Determine the (X, Y) coordinate at the center of the cell enclosing the given text.  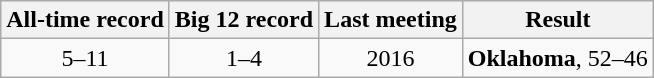
5–11 (86, 58)
Big 12 record (244, 20)
1–4 (244, 58)
Oklahoma, 52–46 (558, 58)
All-time record (86, 20)
Last meeting (391, 20)
2016 (391, 58)
Result (558, 20)
